Detect which cell encompasses the target text, then output its (x, y) center coordinate. 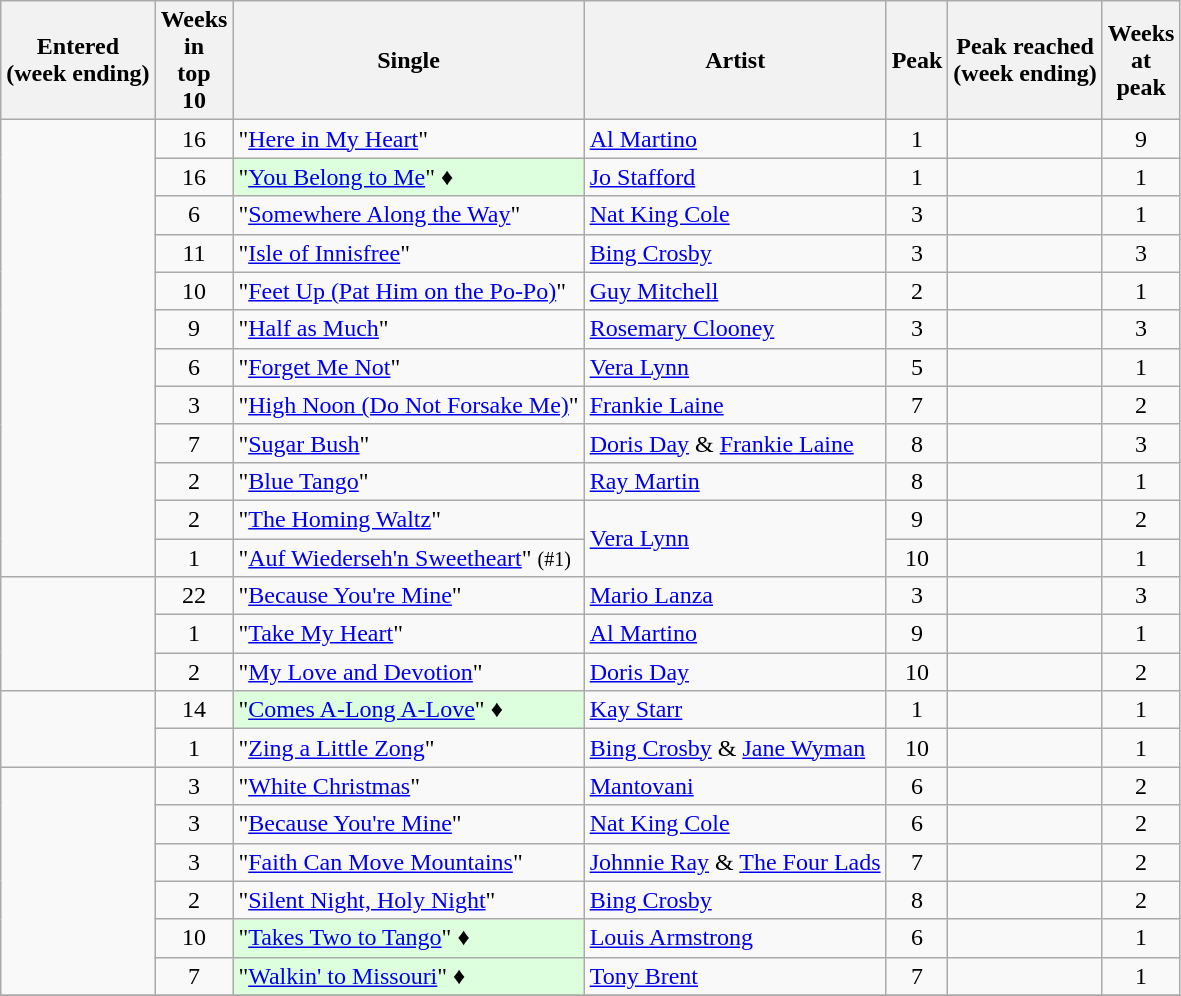
"Take My Heart" (408, 634)
"My Love and Devotion" (408, 672)
"High Noon (Do Not Forsake Me)" (408, 405)
Mario Lanza (735, 596)
"Here in My Heart" (408, 139)
"The Homing Waltz" (408, 519)
Entered(week ending) (78, 60)
Tony Brent (735, 976)
"Isle of Innisfree" (408, 253)
22 (194, 596)
Frankie Laine (735, 405)
"Feet Up (Pat Him on the Po-Po)" (408, 291)
Ray Martin (735, 481)
"Sugar Bush" (408, 443)
"Faith Can Move Mountains" (408, 862)
"You Belong to Me" ♦ (408, 177)
5 (917, 367)
"Comes A-Long A-Love" ♦ (408, 710)
"Silent Night, Holy Night" (408, 900)
"Auf Wiederseh'n Sweetheart" (#1) (408, 557)
Guy Mitchell (735, 291)
"Somewhere Along the Way" (408, 215)
"Zing a Little Zong" (408, 748)
11 (194, 253)
"Forget Me Not" (408, 367)
Jo Stafford (735, 177)
"Walkin' to Missouri" ♦ (408, 976)
Johnnie Ray & The Four Lads (735, 862)
"White Christmas" (408, 786)
Peak (917, 60)
"Takes Two to Tango" ♦ (408, 938)
Peak reached(week ending) (1025, 60)
Weeksintop10 (194, 60)
Doris Day & Frankie Laine (735, 443)
Louis Armstrong (735, 938)
"Blue Tango" (408, 481)
Rosemary Clooney (735, 329)
14 (194, 710)
Mantovani (735, 786)
"Half as Much" (408, 329)
Bing Crosby & Jane Wyman (735, 748)
Weeksatpeak (1141, 60)
Single (408, 60)
Kay Starr (735, 710)
Doris Day (735, 672)
Artist (735, 60)
